Locate the cell with the specified text and output its (X, Y) center coordinate. 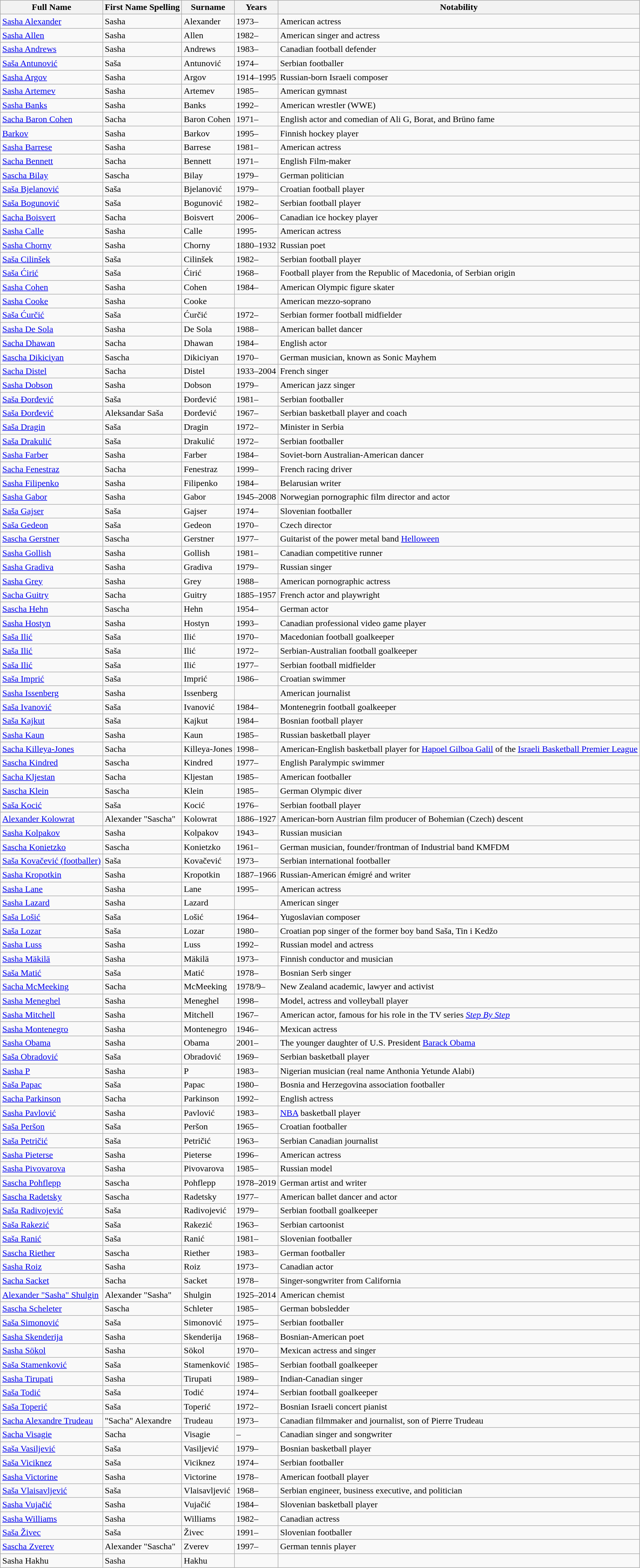
Peršon (208, 1127)
Hostyn (208, 623)
Sasha Alexander (51, 21)
Sascha Riether (51, 1253)
Sasha Cohen (51, 287)
Bosnian football player (459, 721)
Canadian singer and songwriter (459, 1435)
Skenderija (208, 1337)
1978–2019 (256, 1183)
Sacha Fenestraz (51, 469)
New Zealand academic, lawyer and activist (459, 987)
Finnish conductor and musician (459, 959)
Toperić (208, 1407)
Saša Ivanović (51, 707)
Sacha Bennett (51, 161)
1964– (256, 917)
Dhawan (208, 343)
Saša Lošić (51, 917)
French racing driver (459, 469)
Saša Dragin (51, 427)
Matić (208, 973)
English actor (459, 343)
American jazz singer (459, 385)
Slovenian basketball player (459, 1504)
Sasha Skenderija (51, 1337)
American-English basketball player for Hapoel Gilboa Galil of the Israeli Basketball Premier League (459, 749)
Serbian Canadian journalist (459, 1141)
Bogunović (208, 203)
Sasha Pavlović (51, 1113)
Croatian football player (459, 189)
American ballet dancer and actor (459, 1197)
Sasha Gollish (51, 553)
Sascha Radetsky (51, 1197)
Sasha Farber (51, 455)
Gollish (208, 553)
Sasha Issenberg (51, 693)
1886–1927 (256, 819)
American gymnast (459, 91)
Minister in Serbia (459, 427)
Sasha Mitchell (51, 1015)
Dragin (208, 427)
Serbian football midfielder (459, 665)
Saša Rakezić (51, 1225)
German footballer (459, 1253)
Serbian international footballer (459, 861)
Serbian engineer, business executive, and politician (459, 1490)
Sascha Hehn (51, 609)
Saša Drakulić (51, 441)
Shulgin (208, 1294)
1976– (256, 805)
Surname (208, 7)
1914–1995 (256, 77)
Hehn (208, 609)
English actor and comedian of Ali G, Borat, and Brüno fame (459, 119)
Gajser (208, 511)
Macedonian football goalkeeper (459, 637)
Gerstner (208, 539)
Sacha Kljestan (51, 777)
Lozar (208, 931)
Tirupati (208, 1379)
Nigerian musician (real name Anthonia Yetunde Alabi) (459, 1071)
Saša Kajkut (51, 721)
Sasha Hostyn (51, 623)
German musician, founder/frontman of Industrial band KMFDM (459, 847)
Guitry (208, 595)
Pieterse (208, 1155)
Bosnia and Herzegovina association footballer (459, 1085)
American chemist (459, 1294)
Sasha Pivovarova (51, 1169)
Sasha Kaun (51, 735)
2006– (256, 217)
Sasha Kropotkin (51, 875)
Sacha Parkinson (51, 1099)
Alexander "Sasha" (143, 1294)
Sacha Sacket (51, 1281)
Lazard (208, 903)
Sasha Roiz (51, 1267)
Russian model and actress (459, 945)
Years (256, 7)
1887–1966 (256, 875)
Alexander (208, 21)
Saša Bjelanović (51, 189)
Sasha Mäkilä (51, 959)
American actor, famous for his role in the TV series Step By Step (459, 1015)
Sasha Meneghel (51, 1001)
McMeeking (208, 987)
Roiz (208, 1267)
Saša Obradović (51, 1057)
Sasha Calle (51, 231)
Sacha Distel (51, 371)
Williams (208, 1519)
American wrestler (WWE) (459, 105)
Sasha Vujačić (51, 1504)
1986– (256, 679)
Konietzko (208, 847)
Sacha Killeya-Jones (51, 749)
Saša Stamenković (51, 1365)
Football player from the Republic of Macedonia, of Serbian origin (459, 273)
Visagie (208, 1435)
Stamenković (208, 1365)
Sacket (208, 1281)
1961– (256, 847)
Sasha Pieterse (51, 1155)
Cooke (208, 301)
Russian musician (459, 833)
Issenberg (208, 693)
Saša Vlaisavljević (51, 1490)
2001– (256, 1043)
Ćurčić (208, 315)
Rakezić (208, 1225)
Sascha Bilay (51, 175)
Farber (208, 455)
The younger daughter of U.S. President Barack Obama (459, 1043)
Sasha Gabor (51, 497)
Saša Lozar (51, 931)
Klein (208, 791)
Serbian former football midfielder (459, 315)
American footballer (459, 777)
Pavlović (208, 1113)
Antunović (208, 63)
German Olympic diver (459, 791)
Gradiva (208, 567)
Saša Radivojević (51, 1211)
Bosnian Israeli concert pianist (459, 1407)
Killeya-Jones (208, 749)
Croatian swimmer (459, 679)
De Sola (208, 329)
1945–2008 (256, 497)
Sacha McMeeking (51, 987)
Sacha Guitry (51, 595)
Schleter (208, 1309)
Fenestraz (208, 469)
Sasha Tirupati (51, 1379)
Bosnian Serb singer (459, 973)
Mexican actress (459, 1029)
Bosnian-American poet (459, 1337)
Lošić (208, 917)
Belarusian writer (459, 483)
Canadian professional video game player (459, 623)
Serbian basketball player (459, 1057)
"Sacha" Alexandre (143, 1421)
Vasiljević (208, 1449)
1995- (256, 231)
Saša Imprić (51, 679)
1965– (256, 1127)
– (256, 1435)
American singer and actress (459, 35)
Saša Živec (51, 1533)
Saša Antunović (51, 63)
American ballet dancer (459, 329)
Canadian filmmaker and journalist, son of Pierre Trudeau (459, 1421)
Russian-born Israeli composer (459, 77)
Hakhu (208, 1561)
1943– (256, 833)
1925–2014 (256, 1294)
Russian poet (459, 245)
Simonović (208, 1323)
Sacha Boisvert (51, 217)
Sacha Visagie (51, 1435)
Vlaisavljević (208, 1490)
German tennis player (459, 1547)
1975– (256, 1323)
1993– (256, 623)
American mezzo-soprano (459, 301)
Mitchell (208, 1015)
Riether (208, 1253)
Saša Cilinšek (51, 259)
Saša Gedeon (51, 525)
Kocić (208, 805)
English actress (459, 1099)
Russian-American émigré and writer (459, 875)
1880–1932 (256, 245)
Russian singer (459, 567)
Grey (208, 581)
Finnish hockey player (459, 133)
Saša Kocić (51, 805)
Barrese (208, 147)
Saša Todić (51, 1393)
1978/9– (256, 987)
Saša Peršon (51, 1127)
Boisvert (208, 217)
1954– (256, 609)
Bosnian basketball player (459, 1449)
Saša Ranić (51, 1239)
Sasha Filipenko (51, 483)
Andrews (208, 49)
Sasha Andrews (51, 49)
Cohen (208, 287)
Canadian ice hockey player (459, 217)
1999– (256, 469)
Radetsky (208, 1197)
Kljestan (208, 777)
German artist and writer (459, 1183)
Dikiciyan (208, 357)
Notability (459, 7)
Norwegian pornographic film director and actor (459, 497)
Montenegro (208, 1029)
1997– (256, 1547)
Sascha Gerstner (51, 539)
Sacha Baron Cohen (51, 119)
Sasha Kolpakov (51, 833)
Sascha Dikiciyan (51, 357)
Allen (208, 35)
Chorny (208, 245)
Argov (208, 77)
Ranić (208, 1239)
NBA basketball player (459, 1113)
Singer-songwriter from California (459, 1281)
Kaun (208, 735)
Serbian-Australian football goalkeeper (459, 651)
Baron Cohen (208, 119)
Sasha Williams (51, 1519)
German actor (459, 609)
Sascha Scheleter (51, 1309)
Živec (208, 1533)
Sasha Cooke (51, 301)
Zverev (208, 1547)
Sasha Obama (51, 1043)
Russian basketball player (459, 735)
Trudeau (208, 1421)
German musician, known as Sonic Mayhem (459, 357)
Sasha Dobson (51, 385)
Sasha Allen (51, 35)
Sascha Zverev (51, 1547)
German politician (459, 175)
Guitarist of the power metal band Helloween (459, 539)
Pivovarova (208, 1169)
Artemev (208, 91)
Radivojević (208, 1211)
Alexander Kolowrat (51, 819)
Saša Ćirić (51, 273)
English Film-maker (459, 161)
Victorine (208, 1476)
Sacha Alexandre Trudeau (51, 1421)
Mexican actress and singer (459, 1351)
P (208, 1071)
Serbian cartoonist (459, 1225)
Serbian basketball player and coach (459, 413)
French actor and playwright (459, 595)
Soviet-born Australian-American dancer (459, 455)
Sasha Banks (51, 105)
Saša Matić (51, 973)
Viciknez (208, 1462)
Banks (208, 105)
1989– (256, 1379)
Montenegrin football goalkeeper (459, 707)
Saša Gajser (51, 511)
Canadian actress (459, 1519)
1946– (256, 1029)
Gabor (208, 497)
American journalist (459, 693)
Saša Papac (51, 1085)
Saša Bogunović (51, 203)
Russian model (459, 1169)
Sasha Lane (51, 889)
Sasha Barrese (51, 147)
Saša Vasiljević (51, 1449)
Parkinson (208, 1099)
American football player (459, 1476)
Yugoslavian composer (459, 917)
Saša Ćurčić (51, 315)
Kovačević (208, 861)
Saša Viciknez (51, 1462)
Canadian competitive runner (459, 553)
Ćirić (208, 273)
Cilinšek (208, 259)
French singer (459, 371)
Sasha Sökol (51, 1351)
Sasha Artemev (51, 91)
Obama (208, 1043)
American Olympic figure skater (459, 287)
English Paralympic swimmer (459, 763)
Obradović (208, 1057)
Croatian pop singer of the former boy band Saša, Tin i Kedžo (459, 931)
Sasha Victorine (51, 1476)
Kolpakov (208, 833)
Sasha Hakhu (51, 1561)
Saša Simonović (51, 1323)
Meneghel (208, 1001)
Aleksandar Saša (143, 413)
Mäkilä (208, 959)
Papac (208, 1085)
Sasha Grey (51, 581)
Sökol (208, 1351)
Sasha Chorny (51, 245)
Full Name (51, 7)
First Name Spelling (143, 7)
Canadian actor (459, 1267)
Kajkut (208, 721)
Indian-Canadian singer (459, 1379)
Kindred (208, 763)
1996– (256, 1155)
Sasha Gradiva (51, 567)
Filipenko (208, 483)
Kropotkin (208, 875)
Sasha P (51, 1071)
Drakulić (208, 441)
Imprić (208, 679)
Sascha Konietzko (51, 847)
Gedeon (208, 525)
American-born Austrian film producer of Bohemian (Czech) descent (459, 819)
Model, actress and volleyball player (459, 1001)
Bennett (208, 161)
Lane (208, 889)
Saša Kovačević (footballer) (51, 861)
German bobsledder (459, 1309)
Saša Toperić (51, 1407)
Sacha Dhawan (51, 343)
Luss (208, 945)
Petričić (208, 1141)
Sasha Luss (51, 945)
1933–2004 (256, 371)
Czech director (459, 525)
Saša Petričić (51, 1141)
1969– (256, 1057)
Kolowrat (208, 819)
Sascha Pohflepp (51, 1183)
Calle (208, 231)
Vujačić (208, 1504)
1991– (256, 1533)
Alexander "Sasha" Shulgin (51, 1294)
Canadian football defender (459, 49)
Ivanović (208, 707)
Sascha Klein (51, 791)
Sasha Lazard (51, 903)
1885–1957 (256, 595)
Sasha De Sola (51, 329)
Sasha Argov (51, 77)
American pornographic actress (459, 581)
Dobson (208, 385)
American singer (459, 903)
Bjelanović (208, 189)
Sascha Kindred (51, 763)
Sasha Montenegro (51, 1029)
Bilay (208, 175)
Pohflepp (208, 1183)
Distel (208, 371)
Croatian footballer (459, 1127)
Todić (208, 1393)
